Extract the (x, y) coordinate from the center of the cell holding the provided text.  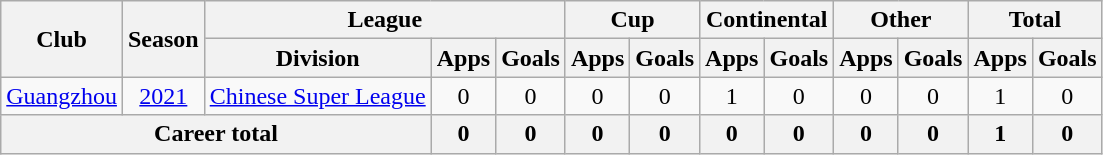
Chinese Super League (318, 96)
Total (1035, 20)
Continental (767, 20)
Guangzhou (62, 96)
2021 (163, 96)
Division (318, 58)
League (384, 20)
Cup (632, 20)
Career total (216, 134)
Other (901, 20)
Club (62, 39)
Season (163, 39)
